Detect which cell encompasses the target text, then output its (X, Y) center coordinate. 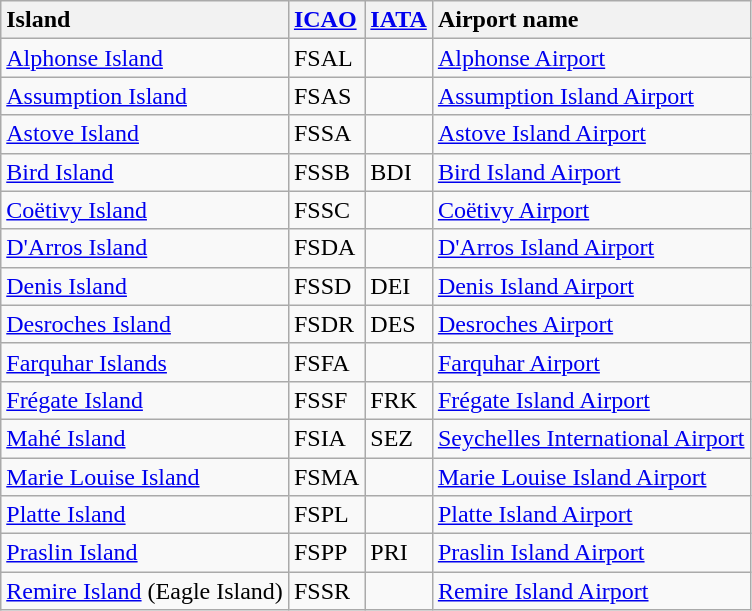
FSAL (326, 58)
Desroches Airport (591, 324)
Praslin Island Airport (591, 553)
Remire Island (Eagle Island) (145, 591)
Astove Island Airport (591, 134)
D'Arros Island (145, 248)
Seychelles International Airport (591, 438)
BDI (399, 172)
Desroches Island (145, 324)
FSSB (326, 172)
FSSF (326, 400)
FRK (399, 400)
Bird Island Airport (591, 172)
Farquhar Airport (591, 362)
Marie Louise Island Airport (591, 477)
FSMA (326, 477)
FSDR (326, 324)
Frégate Island (145, 400)
FSFA (326, 362)
Bird Island (145, 172)
Platte Island Airport (591, 515)
Marie Louise Island (145, 477)
Frégate Island Airport (591, 400)
FSPP (326, 553)
Remire Island Airport (591, 591)
FSSD (326, 286)
FSPL (326, 515)
FSSR (326, 591)
PRI (399, 553)
FSAS (326, 96)
Island (145, 20)
DEI (399, 286)
Assumption Island (145, 96)
FSIA (326, 438)
Alphonse Island (145, 58)
D'Arros Island Airport (591, 248)
IATA (399, 20)
FSSC (326, 210)
Airport name (591, 20)
Assumption Island Airport (591, 96)
Coëtivy Island (145, 210)
ICAO (326, 20)
FSDA (326, 248)
Coëtivy Airport (591, 210)
Farquhar Islands (145, 362)
Alphonse Airport (591, 58)
SEZ (399, 438)
Mahé Island (145, 438)
Denis Island Airport (591, 286)
Praslin Island (145, 553)
DES (399, 324)
FSSA (326, 134)
Platte Island (145, 515)
Denis Island (145, 286)
Astove Island (145, 134)
